Provide the [X, Y] coordinate of the cell's center where the given text is located.  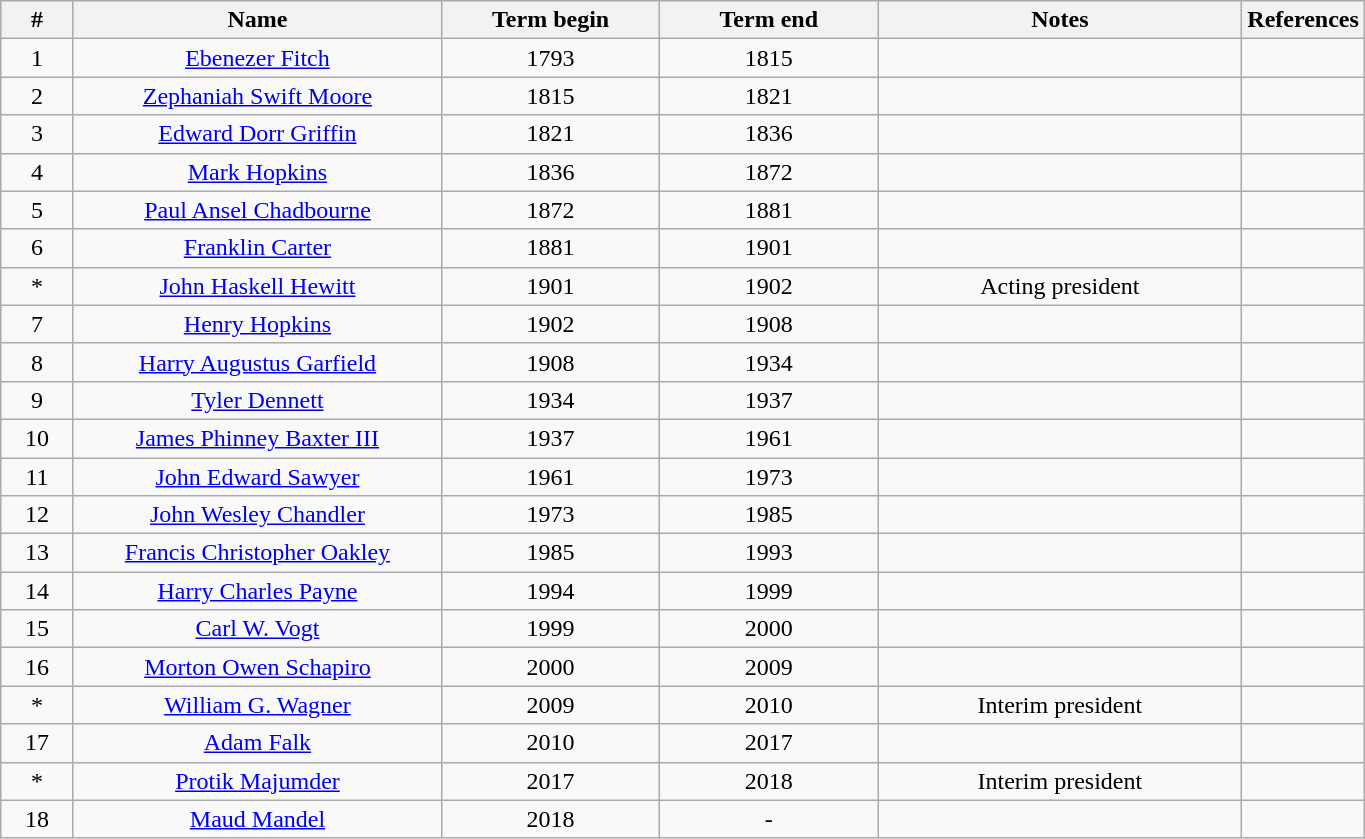
Term end [769, 20]
John Wesley Chandler [257, 515]
13 [38, 553]
John Haskell Hewitt [257, 286]
6 [38, 248]
16 [38, 667]
9 [38, 400]
Tyler Dennett [257, 400]
# [38, 20]
15 [38, 629]
Harry Charles Payne [257, 591]
2 [38, 96]
Mark Hopkins [257, 172]
7 [38, 324]
Paul Ansel Chadbourne [257, 210]
Francis Christopher Oakley [257, 553]
1793 [551, 58]
Franklin Carter [257, 248]
Edward Dorr Griffin [257, 134]
1994 [551, 591]
Carl W. Vogt [257, 629]
Acting president [1060, 286]
Ebenezer Fitch [257, 58]
John Edward Sawyer [257, 477]
References [1304, 20]
Harry Augustus Garfield [257, 362]
10 [38, 438]
Henry Hopkins [257, 324]
Term begin [551, 20]
Maud Mandel [257, 819]
14 [38, 591]
Protik Majumder [257, 781]
18 [38, 819]
Morton Owen Schapiro [257, 667]
4 [38, 172]
James Phinney Baxter III [257, 438]
William G. Wagner [257, 705]
1993 [769, 553]
Name [257, 20]
- [769, 819]
12 [38, 515]
Notes [1060, 20]
Adam Falk [257, 743]
3 [38, 134]
11 [38, 477]
17 [38, 743]
1 [38, 58]
8 [38, 362]
5 [38, 210]
Zephaniah Swift Moore [257, 96]
